Return the (X, Y) coordinate for the center point of the cell that contains the specified text.  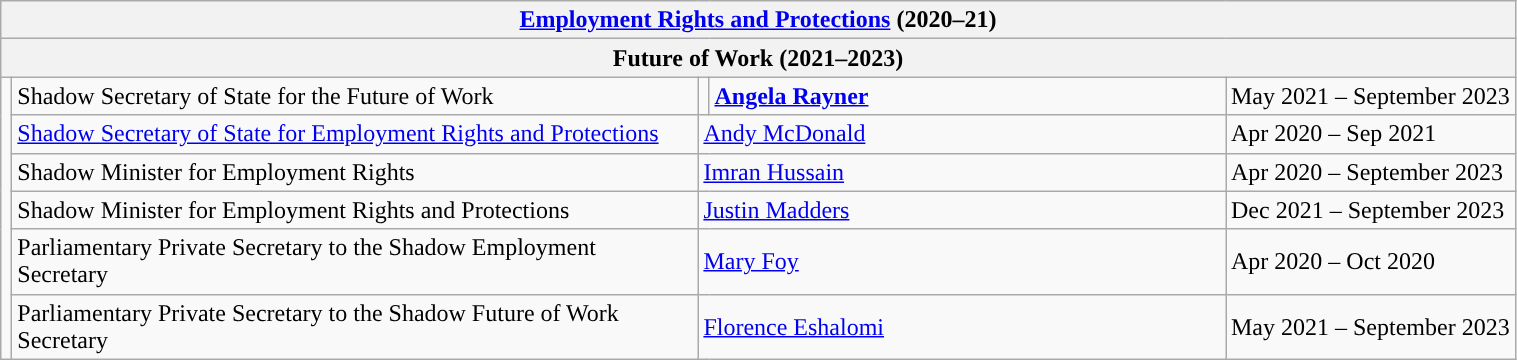
Mary Foy (962, 262)
Parliamentary Private Secretary to the Shadow Employment Secretary (355, 262)
Andy McDonald (962, 134)
Justin Madders (962, 210)
Florence Eshalomi (962, 326)
Shadow Minister for Employment Rights and Protections (355, 210)
Imran Hussain (962, 172)
Shadow Minister for Employment Rights (355, 172)
Angela Rayner (968, 96)
Employment Rights and Protections (2020–21) (758, 20)
Apr 2020 – September 2023 (1371, 172)
Apr 2020 – Oct 2020 (1371, 262)
Apr 2020 – Sep 2021 (1371, 134)
Parliamentary Private Secretary to the Shadow Future of Work Secretary (355, 326)
Shadow Secretary of State for the Future of Work (355, 96)
Dec 2021 – September 2023 (1371, 210)
Future of Work (2021–2023) (758, 58)
Shadow Secretary of State for Employment Rights and Protections (355, 134)
